Extract the [X, Y] coordinate from the center of the cell holding the provided text.  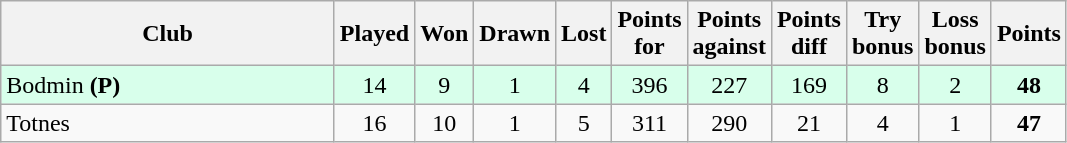
Try bonus [882, 34]
Points for [650, 34]
Totnes [168, 123]
Loss bonus [955, 34]
Lost [584, 34]
21 [808, 123]
48 [1028, 85]
227 [729, 85]
Points diff [808, 34]
Bodmin (P) [168, 85]
8 [882, 85]
Won [444, 34]
2 [955, 85]
311 [650, 123]
290 [729, 123]
9 [444, 85]
396 [650, 85]
5 [584, 123]
Played [374, 34]
47 [1028, 123]
Points [1028, 34]
14 [374, 85]
16 [374, 123]
Drawn [515, 34]
169 [808, 85]
Points against [729, 34]
10 [444, 123]
Club [168, 34]
